Find where the given text appears and provide that cell's center as [X, Y] coordinate. 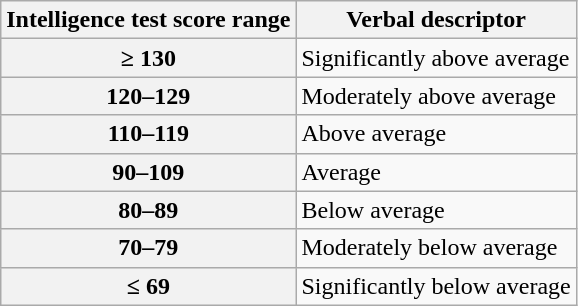
Average [436, 172]
Moderately below average [436, 248]
70–79 [148, 248]
Verbal descriptor [436, 20]
90–109 [148, 172]
Below average [436, 210]
Intelligence test score range [148, 20]
≤ 69 [148, 286]
Significantly below average [436, 286]
≥ 130 [148, 58]
Significantly above average [436, 58]
110–119 [148, 134]
120–129 [148, 96]
80–89 [148, 210]
Moderately above average [436, 96]
Above average [436, 134]
